Capture the cell that displays the provided text and extract its (x, y) central coordinate. 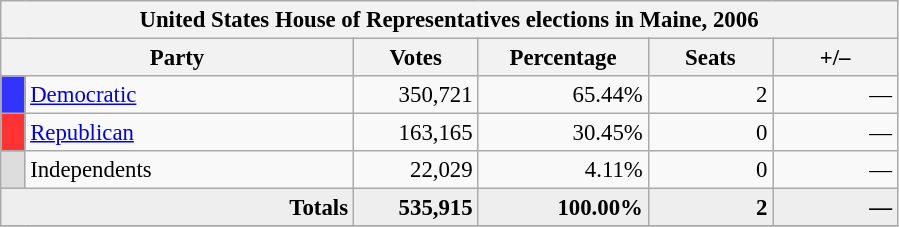
4.11% (563, 170)
Percentage (563, 58)
Votes (416, 58)
Party (178, 58)
Independents (189, 170)
Totals (178, 208)
22,029 (416, 170)
United States House of Representatives elections in Maine, 2006 (450, 20)
350,721 (416, 95)
100.00% (563, 208)
535,915 (416, 208)
Seats (710, 58)
Democratic (189, 95)
Republican (189, 133)
163,165 (416, 133)
30.45% (563, 133)
65.44% (563, 95)
+/– (836, 58)
